Capture the cell that displays the provided text and extract its (x, y) central coordinate. 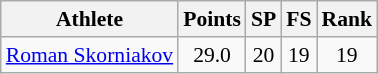
20 (264, 55)
FS (298, 19)
Points (212, 19)
29.0 (212, 55)
Rank (348, 19)
SP (264, 19)
Roman Skorniakov (90, 55)
Athlete (90, 19)
